Scan for the cell matching the given text and deliver its [X, Y] coordinate at center. 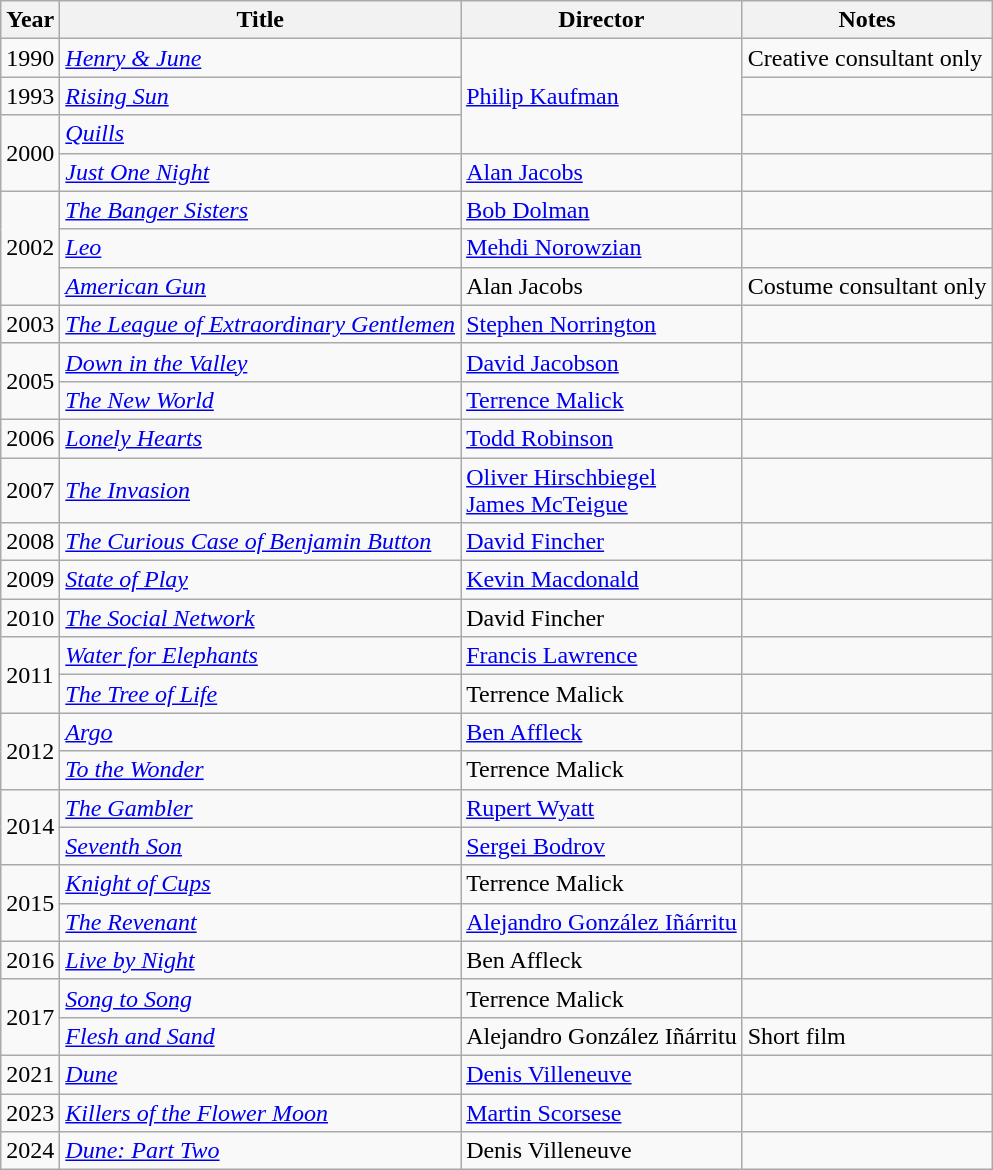
2003 [30, 324]
David Jacobson [602, 362]
The Revenant [260, 922]
2017 [30, 1017]
Quills [260, 134]
Stephen Norrington [602, 324]
Seventh Son [260, 846]
To the Wonder [260, 770]
Todd Robinson [602, 438]
The Banger Sisters [260, 210]
Henry & June [260, 58]
Mehdi Norowzian [602, 248]
Francis Lawrence [602, 656]
2016 [30, 960]
The New World [260, 400]
2002 [30, 248]
2007 [30, 490]
Lonely Hearts [260, 438]
The Curious Case of Benjamin Button [260, 542]
Killers of the Flower Moon [260, 1113]
2023 [30, 1113]
Title [260, 20]
Dune: Part Two [260, 1151]
Down in the Valley [260, 362]
2024 [30, 1151]
Live by Night [260, 960]
Creative consultant only [867, 58]
Bob Dolman [602, 210]
2015 [30, 903]
Martin Scorsese [602, 1113]
State of Play [260, 580]
American Gun [260, 286]
Rupert Wyatt [602, 808]
Kevin Macdonald [602, 580]
Year [30, 20]
Dune [260, 1074]
2010 [30, 618]
The Social Network [260, 618]
The Gambler [260, 808]
Argo [260, 732]
Notes [867, 20]
2008 [30, 542]
2005 [30, 381]
2009 [30, 580]
2011 [30, 675]
2006 [30, 438]
Costume consultant only [867, 286]
Oliver HirschbiegelJames McTeigue [602, 490]
Philip Kaufman [602, 96]
The Tree of Life [260, 694]
2012 [30, 751]
Short film [867, 1036]
2021 [30, 1074]
The League of Extraordinary Gentlemen [260, 324]
Just One Night [260, 172]
2014 [30, 827]
Water for Elephants [260, 656]
Sergei Bodrov [602, 846]
1993 [30, 96]
Leo [260, 248]
1990 [30, 58]
Flesh and Sand [260, 1036]
Rising Sun [260, 96]
The Invasion [260, 490]
Song to Song [260, 998]
2000 [30, 153]
Knight of Cups [260, 884]
Director [602, 20]
